Find where the given text appears and provide that cell's center as [X, Y] coordinate. 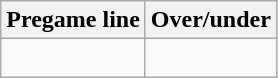
Over/under [210, 20]
Pregame line [74, 20]
